Locate the cell with the specified text and output its (x, y) center coordinate. 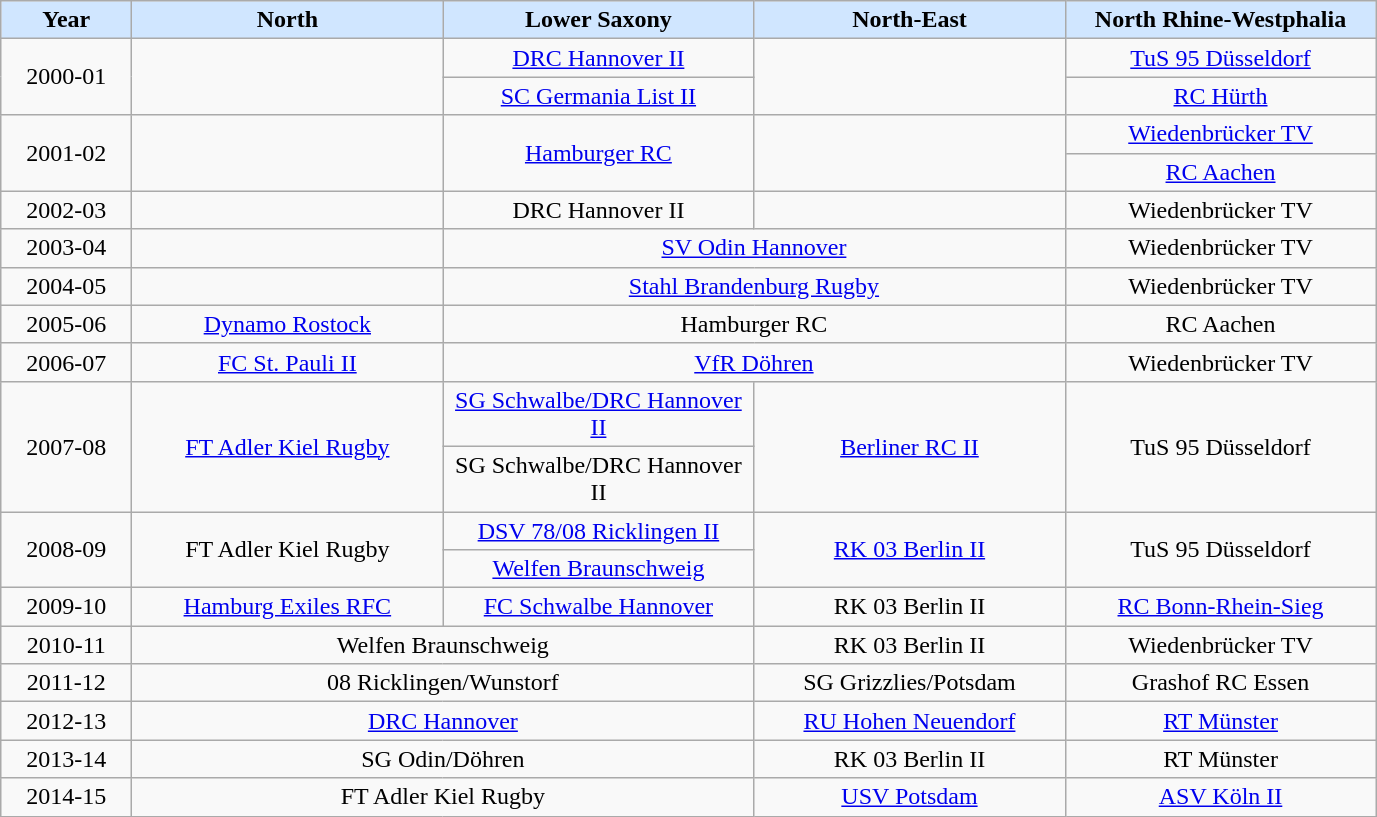
2012-13 (66, 721)
08 Ricklingen/Wunstorf (443, 683)
2011-12 (66, 683)
2002-03 (66, 210)
2010-11 (66, 645)
2013-14 (66, 759)
2008-09 (66, 550)
Berliner RC II (910, 446)
USV Potsdam (910, 797)
Hamburg Exiles RFC (288, 607)
2007-08 (66, 446)
Grashof RC Essen (1220, 683)
RU Hohen Neuendorf (910, 721)
SV Odin Hannover (754, 248)
SG Odin/Döhren (443, 759)
2003-04 (66, 248)
North Rhine-Westphalia (1220, 20)
DRC Hannover (443, 721)
FC Schwalbe Hannover (598, 607)
Year (66, 20)
2006-07 (66, 362)
ASV Köln II (1220, 797)
2014-15 (66, 797)
SC Germania List II (598, 96)
2004-05 (66, 286)
Lower Saxony (598, 20)
2000-01 (66, 77)
SG Grizzlies/Potsdam (910, 683)
2005-06 (66, 324)
VfR Döhren (754, 362)
RC Bonn-Rhein-Sieg (1220, 607)
2001-02 (66, 153)
Stahl Brandenburg Rugby (754, 286)
RC Hürth (1220, 96)
Dynamo Rostock (288, 324)
North (288, 20)
North-East (910, 20)
FC St. Pauli II (288, 362)
DSV 78/08 Ricklingen II (598, 531)
2009-10 (66, 607)
